Scan for the cell matching the given text and deliver its [X, Y] coordinate at center. 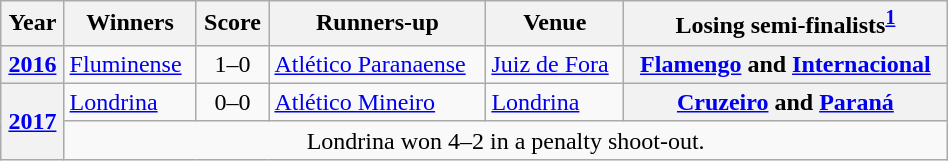
Year [32, 24]
Atlético Mineiro [378, 102]
1–0 [232, 64]
Juiz de Fora [555, 64]
Venue [555, 24]
Londrina won 4–2 in a penalty shoot-out. [506, 140]
Runners-up [378, 24]
Flamengo and Internacional [786, 64]
Atlético Paranaense [378, 64]
Fluminense [130, 64]
2017 [32, 121]
2016 [32, 64]
Losing semi-finalists1 [786, 24]
Score [232, 24]
0–0 [232, 102]
Winners [130, 24]
Cruzeiro and Paraná [786, 102]
